Find where the given text appears and provide that cell's center as [x, y] coordinate. 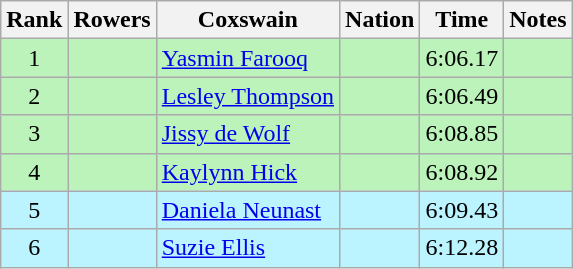
6:08.85 [462, 134]
Rank [34, 20]
Notes [538, 20]
6 [34, 248]
Yasmin Farooq [248, 58]
4 [34, 172]
Rowers [112, 20]
6:06.49 [462, 96]
6:06.17 [462, 58]
Suzie Ellis [248, 248]
5 [34, 210]
2 [34, 96]
Nation [380, 20]
Time [462, 20]
3 [34, 134]
Lesley Thompson [248, 96]
Coxswain [248, 20]
6:12.28 [462, 248]
6:08.92 [462, 172]
Jissy de Wolf [248, 134]
6:09.43 [462, 210]
1 [34, 58]
Kaylynn Hick [248, 172]
Daniela Neunast [248, 210]
